Search for the cell housing the specified text and yield its [x, y] center coordinate. 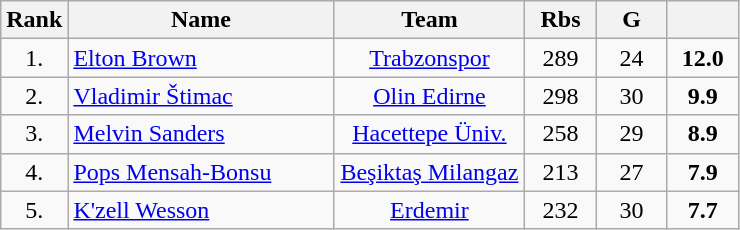
9.9 [702, 96]
Rank [34, 20]
Hacettepe Üniv. [430, 134]
12.0 [702, 58]
1. [34, 58]
Erdemir [430, 210]
27 [632, 172]
7.7 [702, 210]
4. [34, 172]
258 [560, 134]
232 [560, 210]
7.9 [702, 172]
Vladimir Štimac [201, 96]
Beşiktaş Milangaz [430, 172]
2. [34, 96]
213 [560, 172]
Trabzonspor [430, 58]
Team [430, 20]
Elton Brown [201, 58]
Rbs [560, 20]
Pops Mensah-Bonsu [201, 172]
5. [34, 210]
Name [201, 20]
24 [632, 58]
3. [34, 134]
29 [632, 134]
G [632, 20]
8.9 [702, 134]
298 [560, 96]
Olin Edirne [430, 96]
Melvin Sanders [201, 134]
289 [560, 58]
K'zell Wesson [201, 210]
